Find where the given text appears and provide that cell's center as (X, Y) coordinate. 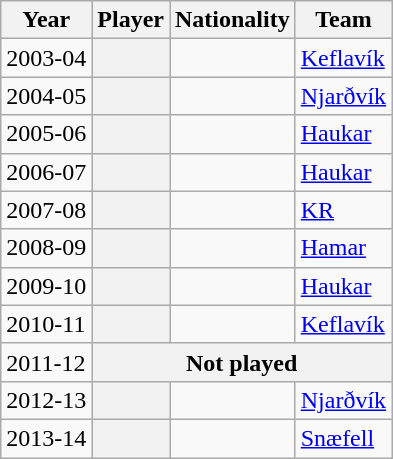
Hamar (343, 248)
Nationality (233, 20)
Snæfell (343, 438)
2003-04 (46, 58)
2007-08 (46, 210)
KR (343, 210)
2010-11 (46, 324)
2009-10 (46, 286)
Not played (242, 362)
2012-13 (46, 400)
2013-14 (46, 438)
2006-07 (46, 172)
2005-06 (46, 134)
2008-09 (46, 248)
Year (46, 20)
2004-05 (46, 96)
Player (131, 20)
Team (343, 20)
2011-12 (46, 362)
